Extract the [X, Y] coordinate from the center of the cell holding the provided text.  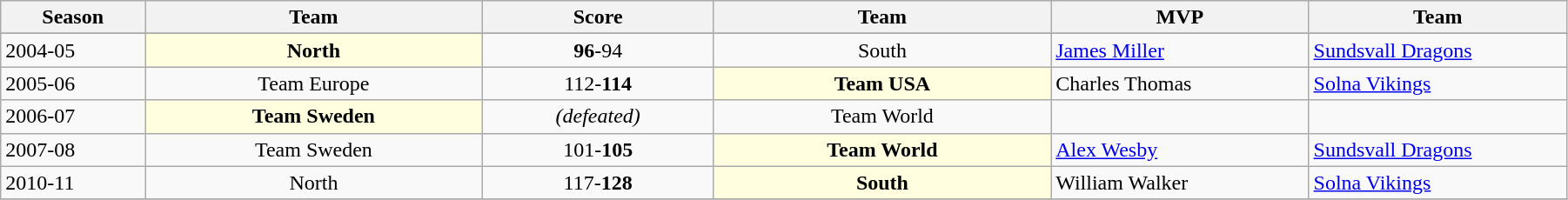
MVP [1180, 17]
101-105 [598, 150]
William Walker [1180, 183]
117-128 [598, 183]
Score [598, 17]
Team USA [882, 83]
Team Europe [314, 83]
Alex Wesby [1180, 150]
2005-06 [73, 83]
James Miller [1180, 50]
Charles Thomas [1180, 83]
2004-05 [73, 50]
(defeated) [598, 117]
2010-11 [73, 183]
96-94 [598, 50]
2006-07 [73, 117]
112-114 [598, 83]
Season [73, 17]
2007-08 [73, 150]
